Find where the given text appears and provide that cell's center as [x, y] coordinate. 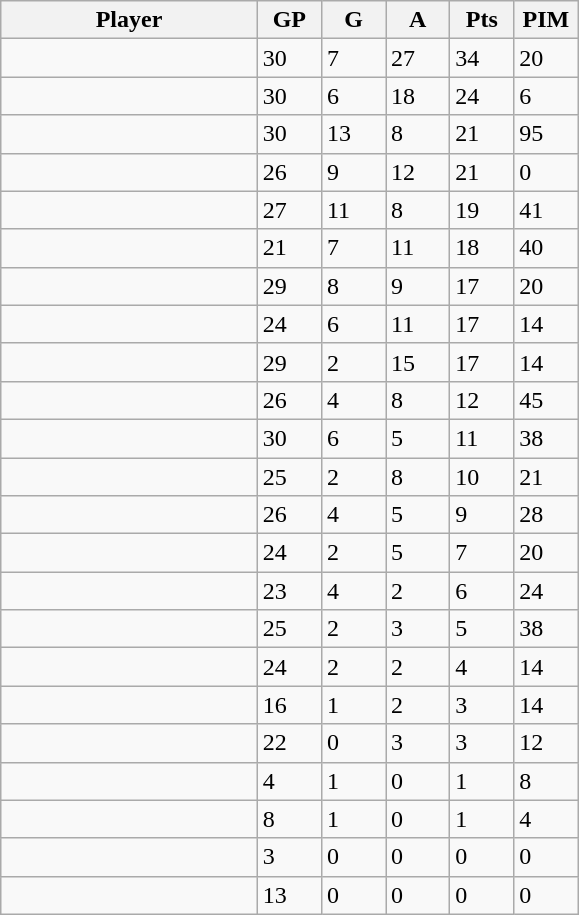
19 [482, 210]
34 [482, 58]
45 [546, 400]
Pts [482, 20]
40 [546, 248]
95 [546, 134]
G [353, 20]
28 [546, 515]
Player [130, 20]
PIM [546, 20]
16 [289, 705]
22 [289, 743]
A [418, 20]
15 [418, 362]
10 [482, 477]
23 [289, 591]
GP [289, 20]
41 [546, 210]
